Provide the (X, Y) coordinate of the cell's center where the given text is located.  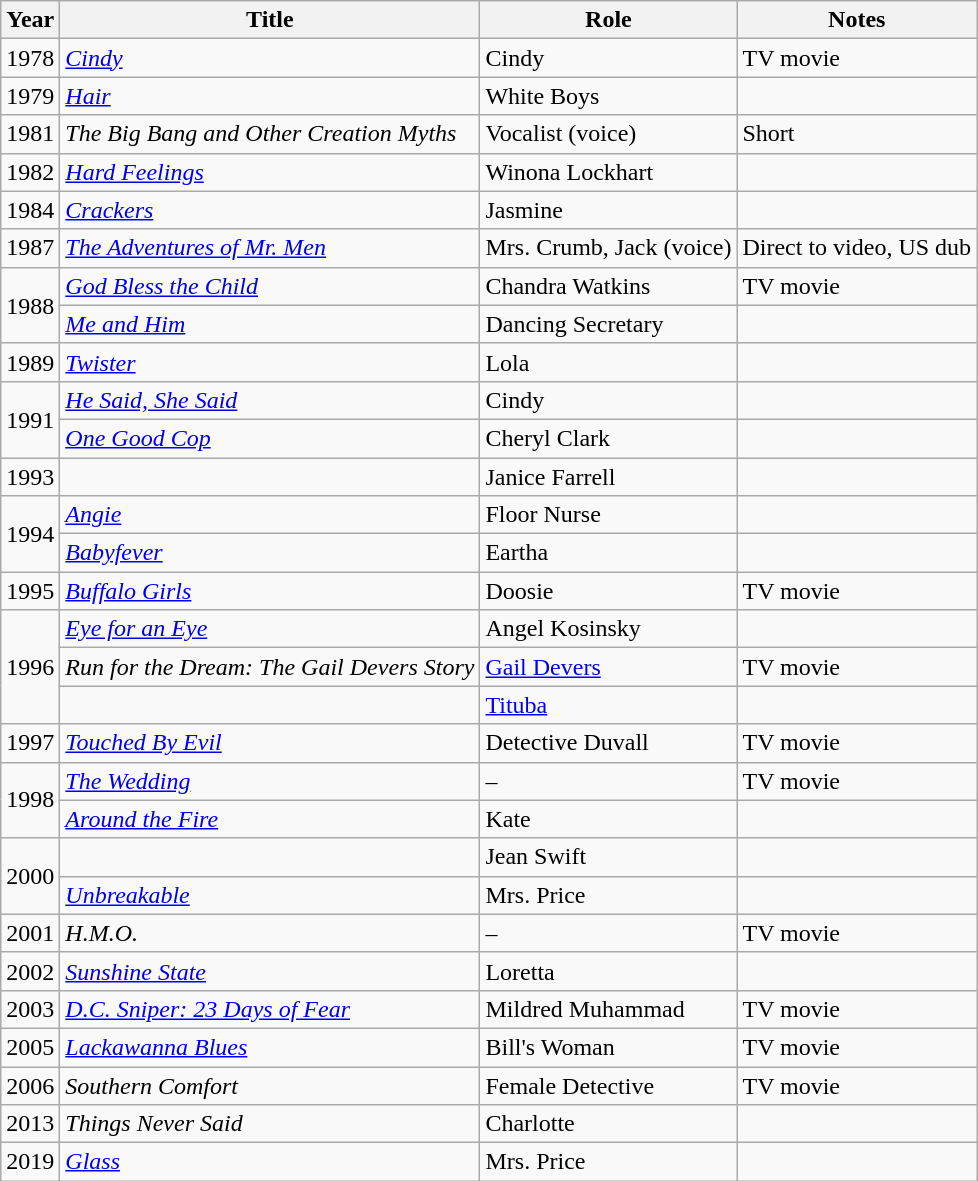
2002 (30, 971)
Mildred Muhammad (608, 1009)
Twister (270, 362)
2000 (30, 876)
2001 (30, 933)
Role (608, 20)
1981 (30, 134)
1995 (30, 591)
1988 (30, 305)
Winona Lockhart (608, 172)
Chandra Watkins (608, 286)
2013 (30, 1124)
2003 (30, 1009)
1993 (30, 477)
Mrs. Crumb, Jack (voice) (608, 248)
The Adventures of Mr. Men (270, 248)
Year (30, 20)
Gail Devers (608, 667)
Sunshine State (270, 971)
Notes (857, 20)
2019 (30, 1162)
Buffalo Girls (270, 591)
Title (270, 20)
The Wedding (270, 781)
Loretta (608, 971)
Babyfever (270, 553)
Charlotte (608, 1124)
Glass (270, 1162)
Angel Kosinsky (608, 629)
D.C. Sniper: 23 Days of Fear (270, 1009)
1979 (30, 96)
Hard Feelings (270, 172)
Angie (270, 515)
Short (857, 134)
Kate (608, 819)
1991 (30, 419)
1987 (30, 248)
Southern Comfort (270, 1085)
1982 (30, 172)
One Good Cop (270, 438)
1978 (30, 58)
Around the Fire (270, 819)
Female Detective (608, 1085)
2006 (30, 1085)
The Big Bang and Other Creation Myths (270, 134)
Cheryl Clark (608, 438)
1997 (30, 743)
Jean Swift (608, 857)
Lackawanna Blues (270, 1047)
Run for the Dream: The Gail Devers Story (270, 667)
Touched By Evil (270, 743)
Crackers (270, 210)
Vocalist (voice) (608, 134)
Eartha (608, 553)
1998 (30, 800)
God Bless the Child (270, 286)
Lola (608, 362)
Bill's Woman (608, 1047)
Tituba (608, 705)
1996 (30, 667)
Things Never Said (270, 1124)
Doosie (608, 591)
1984 (30, 210)
H.M.O. (270, 933)
1989 (30, 362)
Janice Farrell (608, 477)
Hair (270, 96)
Dancing Secretary (608, 324)
White Boys (608, 96)
Eye for an Eye (270, 629)
He Said, She Said (270, 400)
Me and Him (270, 324)
Unbreakable (270, 895)
Floor Nurse (608, 515)
Jasmine (608, 210)
1994 (30, 534)
2005 (30, 1047)
Detective Duvall (608, 743)
Direct to video, US dub (857, 248)
